Capture the cell that displays the provided text and extract its [X, Y] central coordinate. 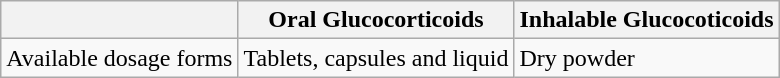
Oral Glucocorticoids [376, 20]
Tablets, capsules and liquid [376, 58]
Dry powder [646, 58]
Inhalable Glucocoticoids [646, 20]
Available dosage forms [120, 58]
